Find where the given text appears and provide that cell's center as (x, y) coordinate. 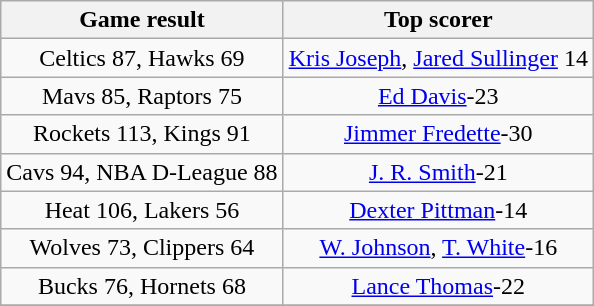
Celtics 87, Hawks 69 (142, 58)
Mavs 85, Raptors 75 (142, 96)
Lance Thomas-22 (438, 286)
W. Johnson, T. White-16 (438, 248)
Dexter Pittman-14 (438, 210)
Heat 106, Lakers 56 (142, 210)
J. R. Smith-21 (438, 172)
Kris Joseph, Jared Sullinger 14 (438, 58)
Wolves 73, Clippers 64 (142, 248)
Game result (142, 20)
Ed Davis-23 (438, 96)
Jimmer Fredette-30 (438, 134)
Top scorer (438, 20)
Bucks 76, Hornets 68 (142, 286)
Cavs 94, NBA D-League 88 (142, 172)
Rockets 113, Kings 91 (142, 134)
